Output the [x, y] coordinate of the center of the cell containing the given text.  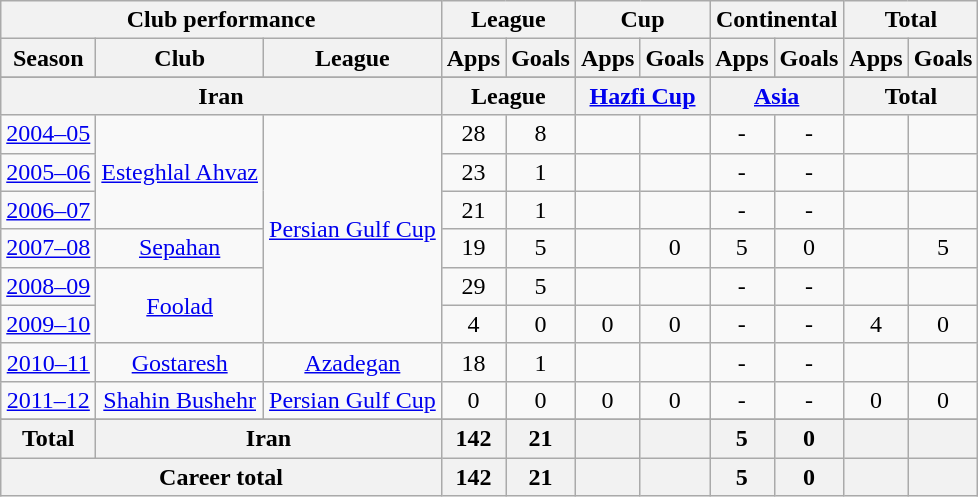
Hazfi Cup [642, 96]
8 [541, 134]
2009–10 [48, 324]
Club performance [221, 20]
28 [473, 134]
23 [473, 172]
Gostaresh [180, 362]
18 [473, 362]
Continental [777, 20]
2010–11 [48, 362]
Career total [221, 477]
2011–12 [48, 400]
Club [180, 58]
29 [473, 286]
2008–09 [48, 286]
Cup [642, 20]
19 [473, 248]
2006–07 [48, 210]
2004–05 [48, 134]
2005–06 [48, 172]
Asia [777, 96]
Azadegan [353, 362]
Sepahan [180, 248]
Esteghlal Ahvaz [180, 172]
Shahin Bushehr [180, 400]
2007–08 [48, 248]
Season [48, 58]
Foolad [180, 305]
